Locate the cell with the specified text and output its (X, Y) center coordinate. 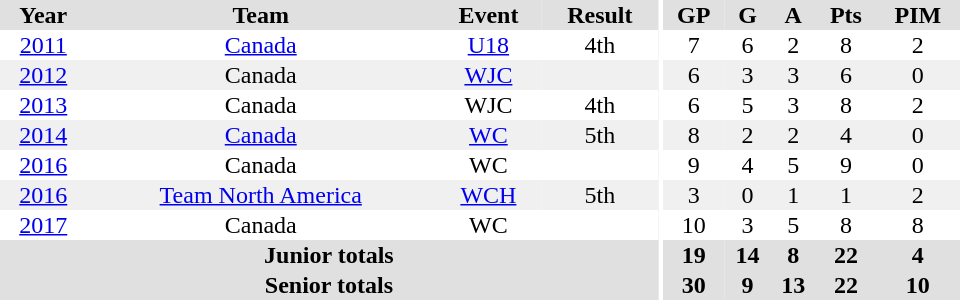
2011 (44, 45)
PIM (918, 15)
2013 (44, 105)
Year (44, 15)
Team (261, 15)
30 (694, 285)
Pts (846, 15)
GP (694, 15)
A (793, 15)
U18 (488, 45)
G (748, 15)
14 (748, 255)
7 (694, 45)
Result (600, 15)
19 (694, 255)
2012 (44, 75)
Event (488, 15)
Team North America (261, 195)
WCH (488, 195)
13 (793, 285)
Senior totals (329, 285)
2017 (44, 225)
Junior totals (329, 255)
2014 (44, 135)
